Determine the (X, Y) coordinate at the center of the cell enclosing the given text.  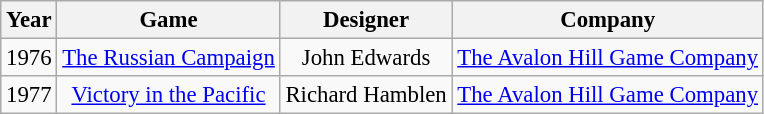
Company (608, 20)
1976 (29, 58)
Year (29, 20)
Richard Hamblen (366, 95)
Game (168, 20)
John Edwards (366, 58)
Designer (366, 20)
The Russian Campaign (168, 58)
1977 (29, 95)
Victory in the Pacific (168, 95)
